Find where the given text appears and provide that cell's center as (x, y) coordinate. 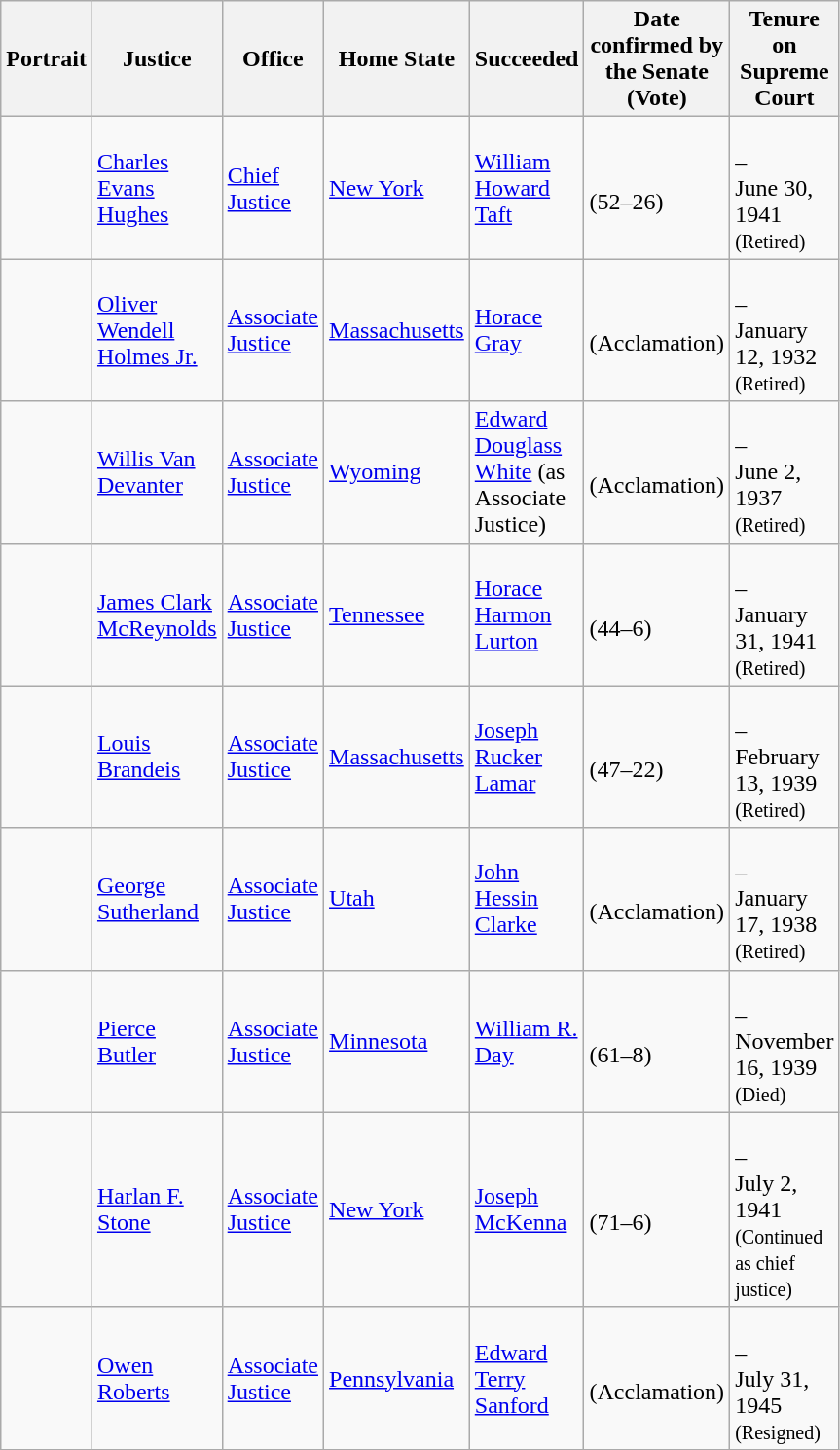
George Sutherland (157, 899)
(71–6) (657, 1209)
Pierce Butler (157, 1041)
James Clark McReynolds (157, 614)
Minnesota (397, 1041)
Harlan F. Stone (157, 1209)
(44–6) (657, 614)
Portrait (47, 58)
Edward Terry Sanford (527, 1378)
Utah (397, 899)
John Hessin Clarke (527, 899)
–November 16, 1939(Died) (785, 1041)
–January 12, 1932(Retired) (785, 330)
–February 13, 1939(Retired) (785, 757)
Succeeded (527, 58)
Wyoming (397, 472)
William R. Day (527, 1041)
Chief Justice (273, 188)
–January 17, 1938(Retired) (785, 899)
–June 30, 1941(Retired) (785, 188)
Oliver Wendell Holmes Jr. (157, 330)
Joseph Rucker Lamar (527, 757)
Horace Harmon Lurton (527, 614)
Edward Douglass White (as Associate Justice) (527, 472)
Joseph McKenna (527, 1209)
Justice (157, 58)
Office (273, 58)
Tenure on Supreme Court (785, 58)
Tennessee (397, 614)
(52–26) (657, 188)
–July 2, 1941(Continued as chief justice) (785, 1209)
William Howard Taft (527, 188)
–January 31, 1941(Retired) (785, 614)
–July 31, 1945(Resigned) (785, 1378)
(47–22) (657, 757)
Date confirmed by the Senate(Vote) (657, 58)
Charles Evans Hughes (157, 188)
Owen Roberts (157, 1378)
–June 2, 1937(Retired) (785, 472)
(61–8) (657, 1041)
Louis Brandeis (157, 757)
Home State (397, 58)
Horace Gray (527, 330)
Willis Van Devanter (157, 472)
Pennsylvania (397, 1378)
